Locate the cell with the specified text and output its [x, y] center coordinate. 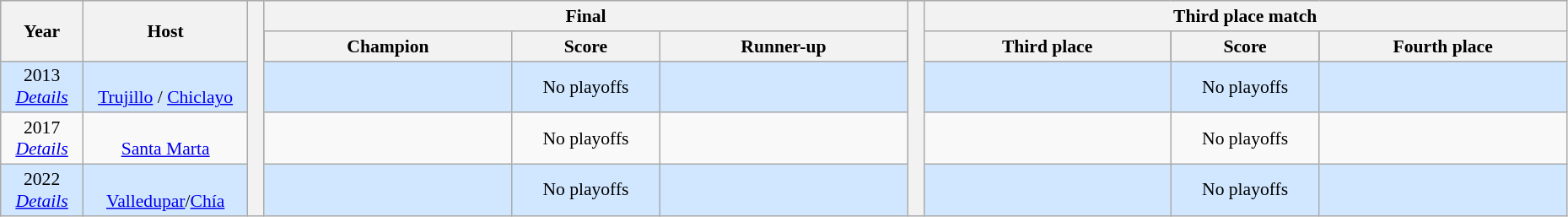
2022Details [42, 191]
Third place match [1245, 16]
Trujillo / Chiclayo [165, 86]
Valledupar/Chía [165, 191]
Runner-up [783, 46]
Champion [388, 46]
Fourth place [1442, 46]
Third place [1048, 46]
Santa Marta [165, 138]
2017Details [42, 138]
Final [585, 16]
2013Details [42, 86]
Year [42, 30]
Host [165, 30]
